Extract the [x, y] coordinate from the center of the cell holding the provided text.  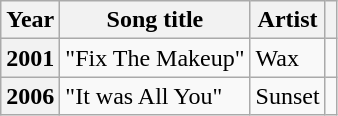
Sunset [288, 96]
Year [30, 20]
"Fix The Makeup" [155, 58]
2001 [30, 58]
2006 [30, 96]
"It was All You" [155, 96]
Artist [288, 20]
Wax [288, 58]
Song title [155, 20]
